Extract the [x, y] coordinate from the center of the cell holding the provided text.  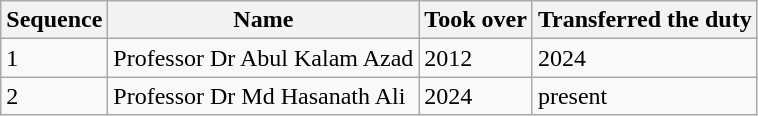
Name [264, 20]
Professor Dr Abul Kalam Azad [264, 58]
Took over [476, 20]
1 [54, 58]
Transferred the duty [644, 20]
2 [54, 96]
Sequence [54, 20]
2012 [476, 58]
present [644, 96]
Professor Dr Md Hasanath Ali [264, 96]
